Find where the given text appears and provide that cell's center as (X, Y) coordinate. 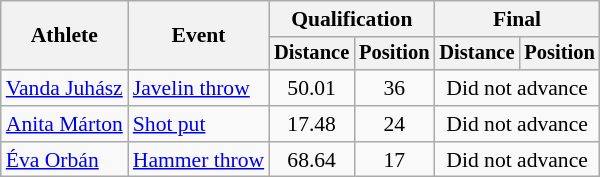
Final (516, 19)
24 (394, 124)
Anita Márton (64, 124)
17.48 (312, 124)
Javelin throw (198, 88)
Event (198, 36)
36 (394, 88)
Vanda Juhász (64, 88)
50.01 (312, 88)
Shot put (198, 124)
Qualification (352, 19)
Athlete (64, 36)
